Identify which cell holds the provided text, then report its [x, y] central coordinate. 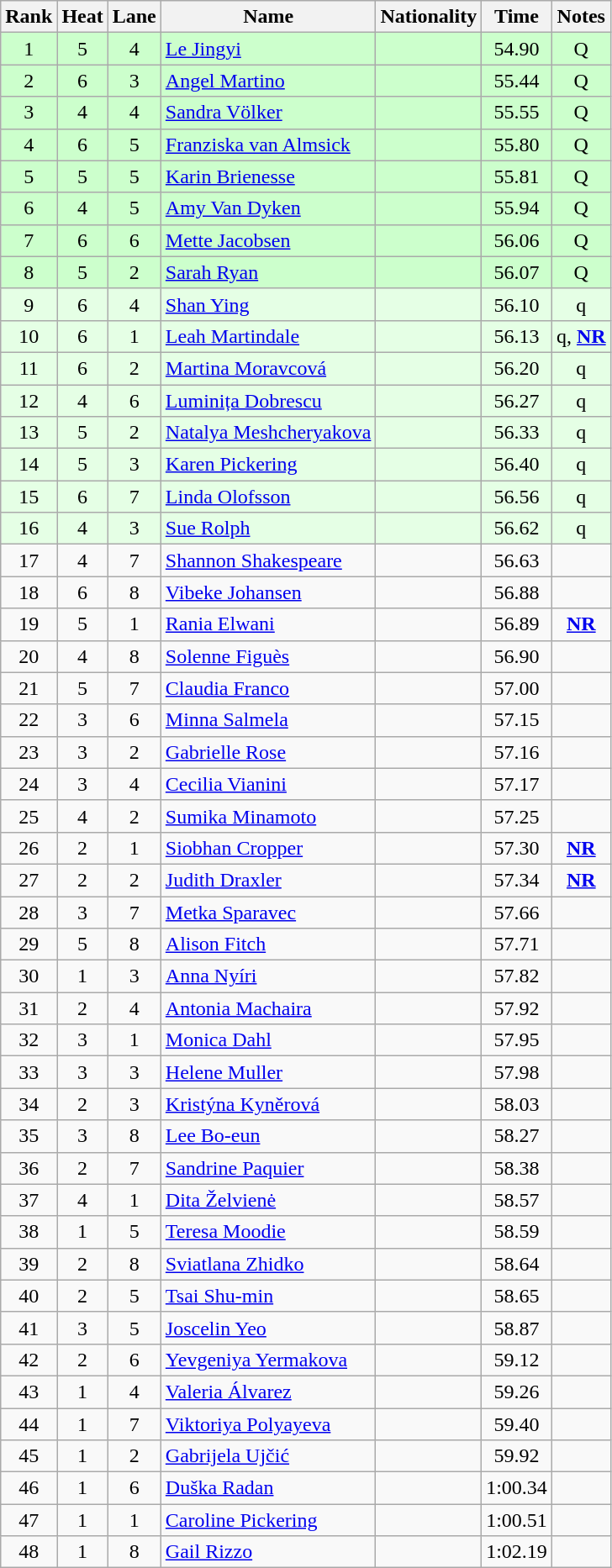
58.59 [517, 1232]
47 [29, 1520]
57.98 [517, 1072]
58.57 [517, 1200]
Leah Martindale [268, 336]
56.33 [517, 433]
43 [29, 1392]
39 [29, 1264]
25 [29, 816]
55.94 [517, 208]
11 [29, 368]
58.64 [517, 1264]
58.65 [517, 1296]
58.38 [517, 1168]
18 [29, 592]
28 [29, 912]
Karin Brienesse [268, 176]
56.06 [517, 240]
17 [29, 560]
59.12 [517, 1360]
21 [29, 688]
Metka Sparavec [268, 912]
10 [29, 336]
Viktoriya Polyayeva [268, 1424]
31 [29, 1008]
44 [29, 1424]
Gabrielle Rose [268, 752]
36 [29, 1168]
57.82 [517, 976]
9 [29, 304]
57.00 [517, 688]
14 [29, 465]
Notes [581, 17]
Linda Olofsson [268, 497]
42 [29, 1360]
Heat [82, 17]
54.90 [517, 49]
55.44 [517, 81]
56.62 [517, 529]
Joscelin Yeo [268, 1328]
Teresa Moodie [268, 1232]
Le Jingyi [268, 49]
Rania Elwani [268, 624]
Amy Van Dyken [268, 208]
40 [29, 1296]
Sue Rolph [268, 529]
Time [517, 17]
37 [29, 1200]
56.10 [517, 304]
29 [29, 944]
Sarah Ryan [268, 272]
Cecilia Vianini [268, 784]
48 [29, 1552]
32 [29, 1040]
19 [29, 624]
56.89 [517, 624]
Yevgeniya Yermakova [268, 1360]
Valeria Álvarez [268, 1392]
Alison Fitch [268, 944]
34 [29, 1104]
Lane [135, 17]
41 [29, 1328]
Sviatlana Zhidko [268, 1264]
27 [29, 880]
33 [29, 1072]
Angel Martino [268, 81]
Lee Bo-eun [268, 1136]
57.16 [517, 752]
57.17 [517, 784]
55.81 [517, 176]
56.90 [517, 656]
13 [29, 433]
22 [29, 720]
56.13 [517, 336]
57.71 [517, 944]
Caroline Pickering [268, 1520]
Sandrine Paquier [268, 1168]
26 [29, 848]
12 [29, 401]
59.26 [517, 1392]
Nationality [429, 17]
58.27 [517, 1136]
Siobhan Cropper [268, 848]
56.20 [517, 368]
55.55 [517, 113]
Antonia Machaira [268, 1008]
Luminița Dobrescu [268, 401]
16 [29, 529]
Sumika Minamoto [268, 816]
56.40 [517, 465]
46 [29, 1488]
1:02.19 [517, 1552]
59.92 [517, 1456]
1:00.51 [517, 1520]
38 [29, 1232]
59.40 [517, 1424]
Rank [29, 17]
Kristýna Kyněrová [268, 1104]
Name [268, 17]
Dita Želvienė [268, 1200]
56.63 [517, 560]
Shannon Shakespeare [268, 560]
Martina Moravcová [268, 368]
Solenne Figuès [268, 656]
Sandra Völker [268, 113]
Minna Salmela [268, 720]
58.03 [517, 1104]
Judith Draxler [268, 880]
57.34 [517, 880]
35 [29, 1136]
57.95 [517, 1040]
57.66 [517, 912]
57.92 [517, 1008]
55.80 [517, 145]
24 [29, 784]
Tsai Shu-min [268, 1296]
Gabrijela Ujčić [268, 1456]
q, NR [581, 336]
Helene Muller [268, 1072]
Karen Pickering [268, 465]
Monica Dahl [268, 1040]
Duška Radan [268, 1488]
Natalya Meshcheryakova [268, 433]
56.07 [517, 272]
1:00.34 [517, 1488]
Vibeke Johansen [268, 592]
57.15 [517, 720]
56.27 [517, 401]
57.30 [517, 848]
Franziska van Almsick [268, 145]
20 [29, 656]
Shan Ying [268, 304]
30 [29, 976]
Mette Jacobsen [268, 240]
23 [29, 752]
Anna Nyíri [268, 976]
Claudia Franco [268, 688]
Gail Rizzo [268, 1552]
58.87 [517, 1328]
45 [29, 1456]
56.56 [517, 497]
56.88 [517, 592]
15 [29, 497]
57.25 [517, 816]
